For the text-containing cell, return its midpoint in (X, Y) coordinate format. 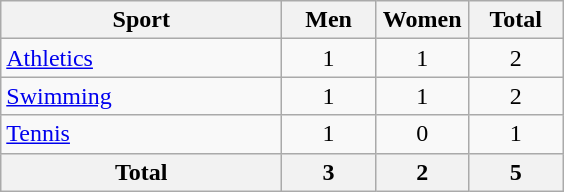
Women (422, 20)
Tennis (142, 134)
3 (329, 172)
Athletics (142, 58)
Swimming (142, 96)
0 (422, 134)
5 (516, 172)
Sport (142, 20)
Men (329, 20)
